Output the [X, Y] coordinate of the center of the cell containing the given text.  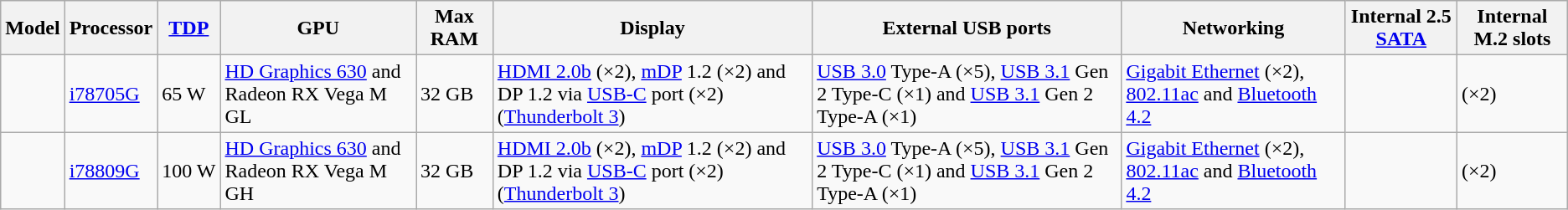
Processor [111, 28]
100 W [189, 171]
Internal 2.5 SATA [1400, 28]
External USB ports [967, 28]
HD Graphics 630 and Radeon RX Vega M GH [318, 171]
HD Graphics 630 and Radeon RX Vega M GL [318, 94]
Internal M.2 slots [1513, 28]
i78809G [111, 171]
i78705G [111, 94]
Networking [1233, 28]
Model [33, 28]
GPU [318, 28]
Display [652, 28]
65 W [189, 94]
Max RAM [454, 28]
TDP [189, 28]
